Determine the [x, y] coordinate at the center of the cell enclosing the given text.  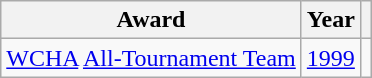
Year [330, 20]
1999 [330, 58]
Award [152, 20]
WCHA All-Tournament Team [152, 58]
